Find where the given text appears and provide that cell's center as [x, y] coordinate. 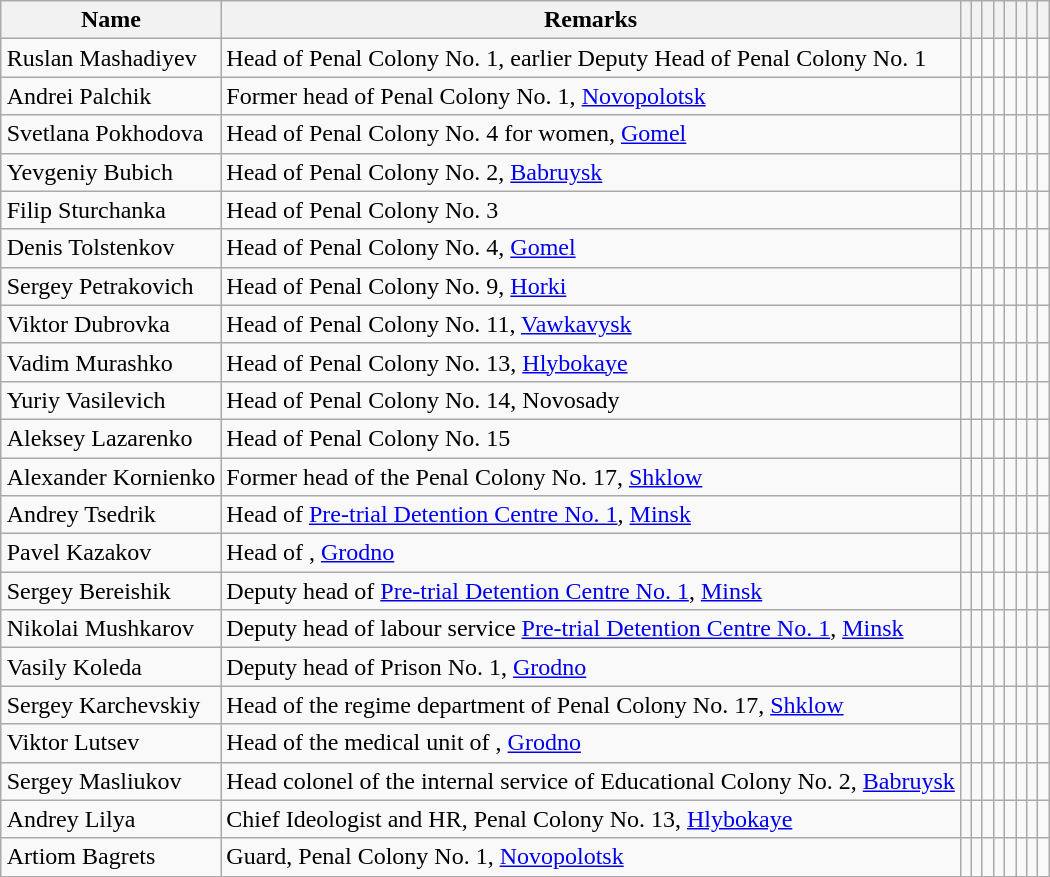
Svetlana Pokhodova [111, 134]
Sergey Petrakovich [111, 286]
Head of Penal Colony No. 3 [591, 210]
Head of the medical unit of , Grodno [591, 743]
Vasily Koleda [111, 667]
Artiom Bagrets [111, 857]
Sergey Masliukov [111, 781]
Sergey Karchevskiy [111, 705]
Sergey Bereishik [111, 591]
Viktor Dubrovka [111, 324]
Nikolai Mushkarov [111, 629]
Yevgeniy Bubich [111, 172]
Deputy head of Pre-trial Detention Centre No. 1, Minsk [591, 591]
Head of Pre-trial Detention Centre No. 1, Minsk [591, 515]
Yuriy Vasilevich [111, 400]
Remarks [591, 20]
Head of Penal Colony No. 4, Gomel [591, 248]
Deputy head of Prison No. 1, Grodno [591, 667]
Ruslan Mashadiyev [111, 58]
Andrey Tsedrik [111, 515]
Alexander Kornienko [111, 477]
Pavel Kazakov [111, 553]
Head of Penal Colony No. 2, Babruysk [591, 172]
Guard, Penal Colony No. 1, Novopolotsk [591, 857]
Head of Penal Colony No. 14, Novosady [591, 400]
Filip Sturchanka [111, 210]
Head of Penal Colony No. 15 [591, 438]
Denis Tolstenkov [111, 248]
Vadim Murashko [111, 362]
Former head of Penal Colony No. 1, Novopolotsk [591, 96]
Head of , Grodno [591, 553]
Head of Penal Colony No. 1, earlier Deputy Head of Penal Colony No. 1 [591, 58]
Head of Penal Colony No. 9, Horki [591, 286]
Name [111, 20]
Viktor Lutsev [111, 743]
Head of Penal Colony No. 11, Vawkavysk [591, 324]
Aleksey Lazarenko [111, 438]
Head of the regime department of Penal Colony No. 17, Shklow [591, 705]
Head of Penal Colony No. 13, Hlybokaye [591, 362]
Head of Penal Colony No. 4 for women, Gomel [591, 134]
Former head of the Penal Colony No. 17, Shklow [591, 477]
Head colonel of the internal service of Educational Colony No. 2, Babruysk [591, 781]
Chief Ideologist and HR, Penal Colony No. 13, Hlybokaye [591, 819]
Deputy head of labour service Pre-trial Detention Centre No. 1, Minsk [591, 629]
Andrei Palchik [111, 96]
Andrey Lilya [111, 819]
